Detect which cell encompasses the target text, then output its (X, Y) center coordinate. 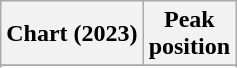
Chart (2023) (72, 34)
Peakposition (189, 34)
